Search for the cell housing the specified text and yield its (X, Y) center coordinate. 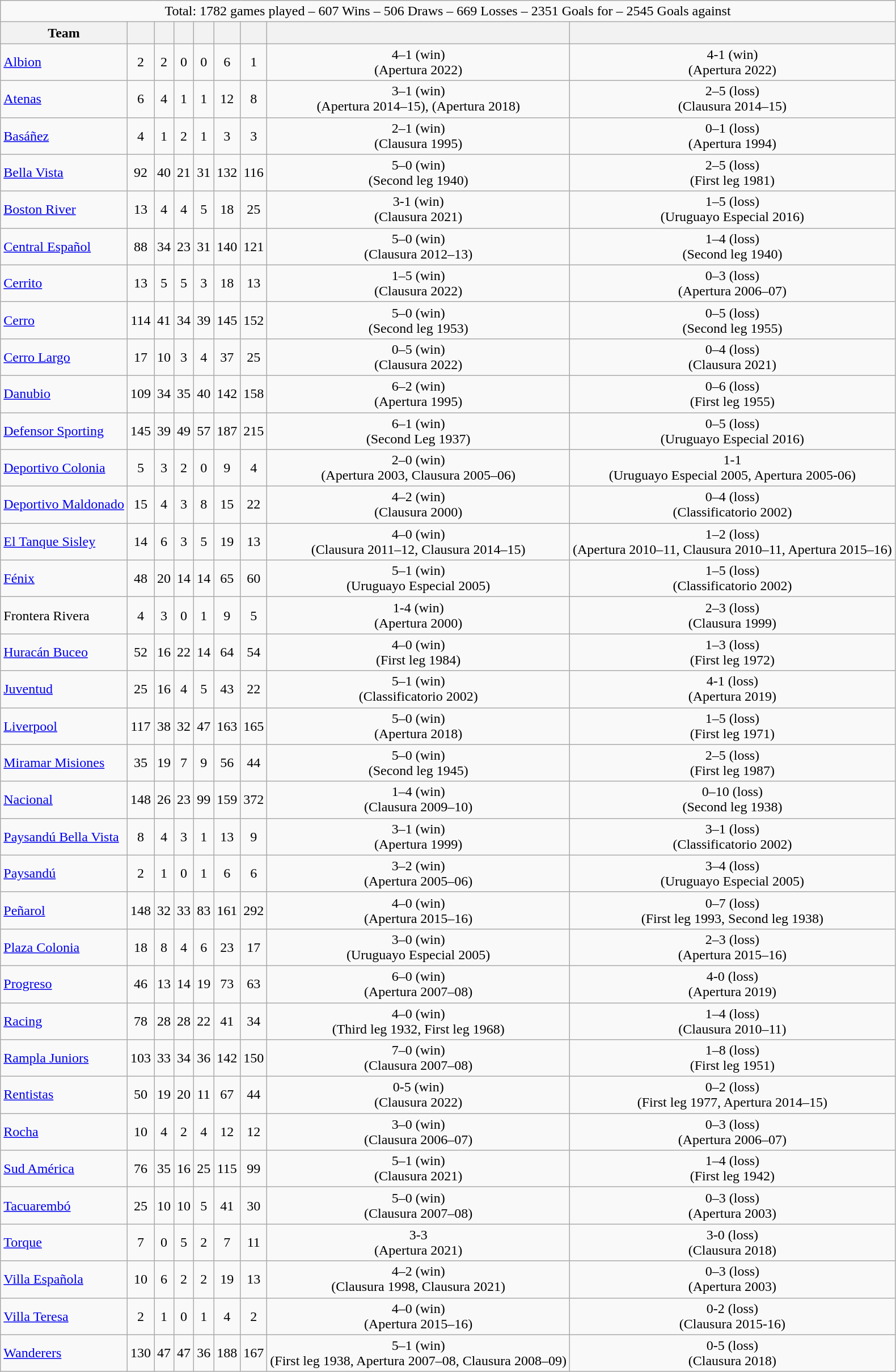
163 (227, 726)
Albion (64, 62)
150 (254, 1058)
5–1 (win) (First leg 1938, Apertura 2007–08, Clausura 2008–09) (419, 1353)
Rentistas (64, 1095)
49 (184, 431)
7–0 (win) (Clausura 2007–08) (419, 1058)
Peñarol (64, 911)
63 (254, 984)
152 (254, 320)
2–0 (win) (Apertura 2003, Clausura 2005–06) (419, 468)
158 (254, 393)
Boston River (64, 210)
46 (141, 984)
1–4 (loss) (Second leg 1940) (732, 246)
0–7 (loss) (First leg 1993, Second leg 1938) (732, 911)
Central Español (64, 246)
167 (254, 1353)
5–0 (win) (Second leg 1953) (419, 320)
1-1 (Uruguayo Especial 2005, Apertura 2005-06) (732, 468)
0–2 (loss) (First leg 1977, Apertura 2014–15) (732, 1095)
3-1 (win) (Clausura 2021) (419, 210)
117 (141, 726)
Tacuarembó (64, 1205)
159 (227, 799)
88 (141, 246)
48 (141, 578)
83 (204, 911)
Villa Teresa (64, 1316)
2–5 (loss) (First leg 1987) (732, 763)
0–4 (loss) (Classificatorio 2002) (732, 505)
161 (227, 911)
5–1 (win) (Uruguayo Especial 2005) (419, 578)
1–5 (loss) (Classificatorio 2002) (732, 578)
43 (227, 689)
Team (64, 33)
5–1 (win) (Classificatorio 2002) (419, 689)
115 (227, 1169)
4–2 (win) (Clausura 1998, Clausura 2021) (419, 1279)
Atenas (64, 99)
6–2 (win) (Apertura 1995) (419, 393)
109 (141, 393)
215 (254, 431)
50 (141, 1095)
0–5 (loss) (Uruguayo Especial 2016) (732, 431)
57 (204, 431)
Basáñez (64, 136)
0–1 (loss) (Apertura 1994) (732, 136)
140 (227, 246)
0-2 (loss) (Clausura 2015-16) (732, 1316)
2–5 (loss) (First leg 1981) (732, 172)
67 (227, 1095)
Juventud (64, 689)
1–5 (loss) (First leg 1971) (732, 726)
187 (227, 431)
60 (254, 578)
65 (227, 578)
3–1 (win) (Apertura 1999) (419, 837)
6–0 (win) (Apertura 2007–08) (419, 984)
21 (184, 172)
78 (141, 1020)
Sud América (64, 1169)
3-0 (loss) (Clausura 2018) (732, 1243)
4-1 (loss) (Apertura 2019) (732, 689)
3–2 (win) (Apertura 2005–06) (419, 873)
3–4 (loss) (Uruguayo Especial 2005) (732, 873)
Bella Vista (64, 172)
1–5 (win) (Clausura 2022) (419, 283)
Wanderers (64, 1353)
Progreso (64, 984)
4-1 (win) (Apertura 2022) (732, 62)
Fénix (64, 578)
3–1 (loss) (Classificatorio 2002) (732, 837)
1–3 (loss) (First leg 1972) (732, 652)
Total: 1782 games played – 607 Wins – 506 Draws – 669 Losses – 2351 Goals for – 2545 Goals against (448, 11)
5–1 (win) (Clausura 2021) (419, 1169)
Danubio (64, 393)
4–0 (win) (First leg 1984) (419, 652)
Paysandú (64, 873)
5–0 (win) (Second leg 1940) (419, 172)
Defensor Sporting (64, 431)
3–0 (win) (Uruguayo Especial 2005) (419, 947)
4–0 (win) (Clausura 2011–12, Clausura 2014–15) (419, 542)
4–1 (win) (Apertura 2022) (419, 62)
1–5 (loss) (Uruguayo Especial 2016) (732, 210)
1–2 (loss) (Apertura 2010–11, Clausura 2010–11, Apertura 2015–16) (732, 542)
0–10 (loss) (Second leg 1938) (732, 799)
1-4 (win) (Apertura 2000) (419, 616)
Paysandú Bella Vista (64, 837)
1–4 (loss) (First leg 1942) (732, 1169)
73 (227, 984)
5–0 (win) (Second leg 1945) (419, 763)
76 (141, 1169)
6–1 (win) (Second Leg 1937) (419, 431)
2–3 (loss) (Clausura 1999) (732, 616)
2–3 (loss) (Apertura 2015–16) (732, 947)
292 (254, 911)
3–1 (win) (Apertura 2014–15), (Apertura 2018) (419, 99)
5–0 (win) (Clausura 2007–08) (419, 1205)
Miramar Misiones (64, 763)
130 (141, 1353)
0–4 (loss) (Clausura 2021) (732, 357)
Rampla Juniors (64, 1058)
52 (141, 652)
0-5 (loss) (Clausura 2018) (732, 1353)
372 (254, 799)
3-3 (Apertura 2021) (419, 1243)
Villa Española (64, 1279)
Rocha (64, 1132)
4–2 (win) (Clausura 2000) (419, 505)
Frontera Rivera (64, 616)
Torque (64, 1243)
38 (164, 726)
56 (227, 763)
37 (227, 357)
188 (227, 1353)
1–4 (win) (Clausura 2009–10) (419, 799)
Huracán Buceo (64, 652)
Cerro Largo (64, 357)
Nacional (64, 799)
2–1 (win) (Clausura 1995) (419, 136)
114 (141, 320)
103 (141, 1058)
Liverpool (64, 726)
El Tanque Sisley (64, 542)
1–4 (loss) (Clausura 2010–11) (732, 1020)
0–5 (win) (Clausura 2022) (419, 357)
132 (227, 172)
26 (164, 799)
64 (227, 652)
121 (254, 246)
165 (254, 726)
Deportivo Colonia (64, 468)
5–0 (win) (Apertura 2018) (419, 726)
116 (254, 172)
Cerrito (64, 283)
0–5 (loss) (Second leg 1955) (732, 320)
2–5 (loss) (Clausura 2014–15) (732, 99)
4–0 (win) (Third leg 1932, First leg 1968) (419, 1020)
0-5 (win) (Clausura 2022) (419, 1095)
92 (141, 172)
4-0 (loss) (Apertura 2019) (732, 984)
Racing (64, 1020)
Plaza Colonia (64, 947)
1–8 (loss) (First leg 1951) (732, 1058)
5–0 (win) (Clausura 2012–13) (419, 246)
Cerro (64, 320)
0–6 (loss) (First leg 1955) (732, 393)
30 (254, 1205)
Deportivo Maldonado (64, 505)
3–0 (win) (Clausura 2006–07) (419, 1132)
54 (254, 652)
